Provide the [x, y] coordinate of the cell's center where the given text is located.  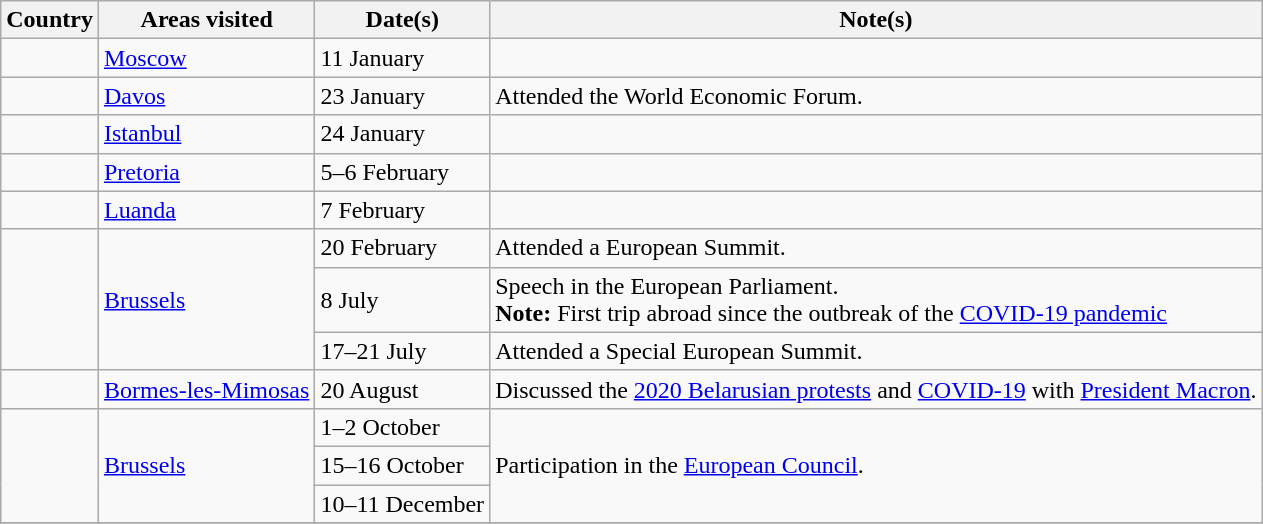
11 January [402, 58]
24 January [402, 134]
20 August [402, 389]
Discussed the 2020 Belarusian protests and COVID-19 with President Macron. [876, 389]
Speech in the European Parliament.Note: First trip abroad since the outbreak of the COVID-19 pandemic [876, 300]
Participation in the European Council. [876, 465]
1–2 October [402, 427]
20 February [402, 248]
Moscow [206, 58]
Bormes-les-Mimosas [206, 389]
Note(s) [876, 20]
23 January [402, 96]
Areas visited [206, 20]
7 February [402, 210]
8 July [402, 300]
10–11 December [402, 503]
Attended the World Economic Forum. [876, 96]
Istanbul [206, 134]
Attended a Special European Summit. [876, 351]
Date(s) [402, 20]
Country [50, 20]
Davos [206, 96]
Luanda [206, 210]
15–16 October [402, 465]
5–6 February [402, 172]
17–21 July [402, 351]
Attended a European Summit. [876, 248]
Pretoria [206, 172]
